Detect which cell encompasses the target text, then output its (X, Y) center coordinate. 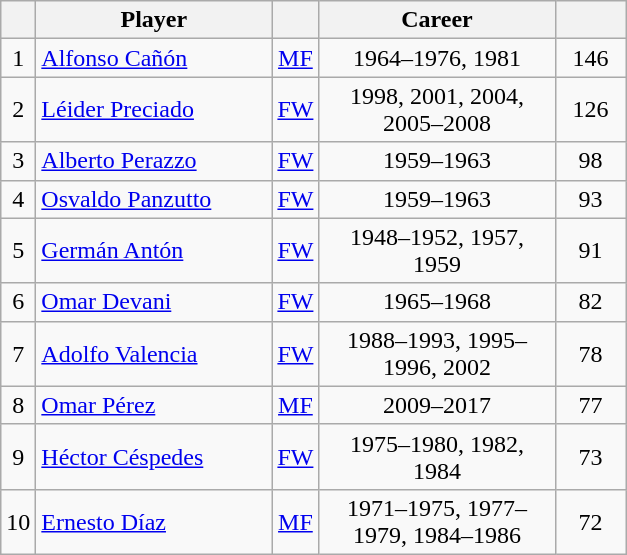
Player (154, 20)
1971–1975, 1977–1979, 1984–1986 (437, 522)
Omar Devani (154, 302)
126 (590, 110)
9 (18, 456)
Osvaldo Panzutto (154, 199)
Ernesto Díaz (154, 522)
3 (18, 161)
77 (590, 405)
Career (437, 20)
Alfonso Cañón (154, 58)
Adolfo Valencia (154, 354)
Héctor Céspedes (154, 456)
6 (18, 302)
Omar Pérez (154, 405)
4 (18, 199)
91 (590, 250)
1975–1980, 1982, 1984 (437, 456)
10 (18, 522)
146 (590, 58)
1965–1968 (437, 302)
98 (590, 161)
8 (18, 405)
Alberto Perazzo (154, 161)
7 (18, 354)
78 (590, 354)
1948–1952, 1957, 1959 (437, 250)
82 (590, 302)
93 (590, 199)
73 (590, 456)
2009–2017 (437, 405)
Léider Preciado (154, 110)
2 (18, 110)
1988–1993, 1995–1996, 2002 (437, 354)
5 (18, 250)
72 (590, 522)
1964–1976, 1981 (437, 58)
Germán Antón (154, 250)
1998, 2001, 2004, 2005–2008 (437, 110)
1 (18, 58)
